Identify which cell holds the provided text, then report its (X, Y) central coordinate. 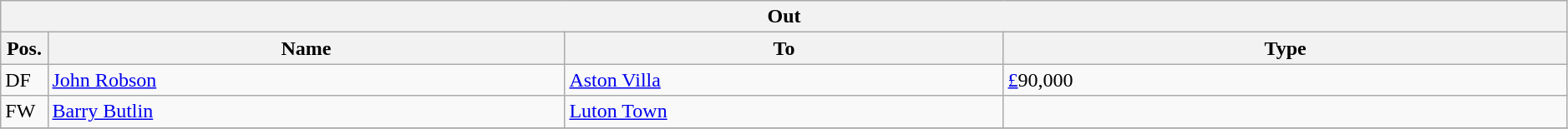
Luton Town (784, 112)
Aston Villa (784, 80)
Name (306, 48)
DF (24, 80)
Barry Butlin (306, 112)
Type (1285, 48)
John Robson (306, 80)
FW (24, 112)
£90,000 (1285, 80)
Pos. (24, 48)
Out (784, 17)
To (784, 48)
